Return (X, Y) of the center of cell containing provided text 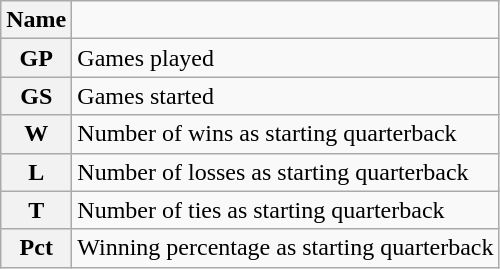
T (36, 210)
Winning percentage as starting quarterback (286, 248)
Number of ties as starting quarterback (286, 210)
Number of losses as starting quarterback (286, 172)
Pct (36, 248)
W (36, 134)
Name (36, 20)
GS (36, 96)
Games started (286, 96)
Number of wins as starting quarterback (286, 134)
L (36, 172)
GP (36, 58)
Games played (286, 58)
